Return [X, Y] of the center of cell containing provided text 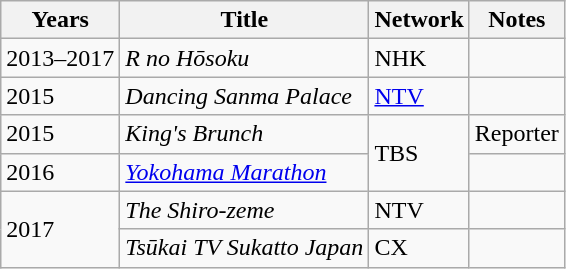
NHK [419, 58]
Dancing Sanma Palace [244, 96]
Tsūkai TV Sukatto Japan [244, 248]
TBS [419, 153]
R no Hōsoku [244, 58]
King's Brunch [244, 134]
2016 [60, 172]
Reporter [516, 134]
The Shiro-zeme [244, 210]
CX [419, 248]
Years [60, 20]
Title [244, 20]
2013–2017 [60, 58]
2017 [60, 229]
Yokohama Marathon [244, 172]
Network [419, 20]
Notes [516, 20]
